Scan for the cell matching the given text and deliver its (X, Y) coordinate at center. 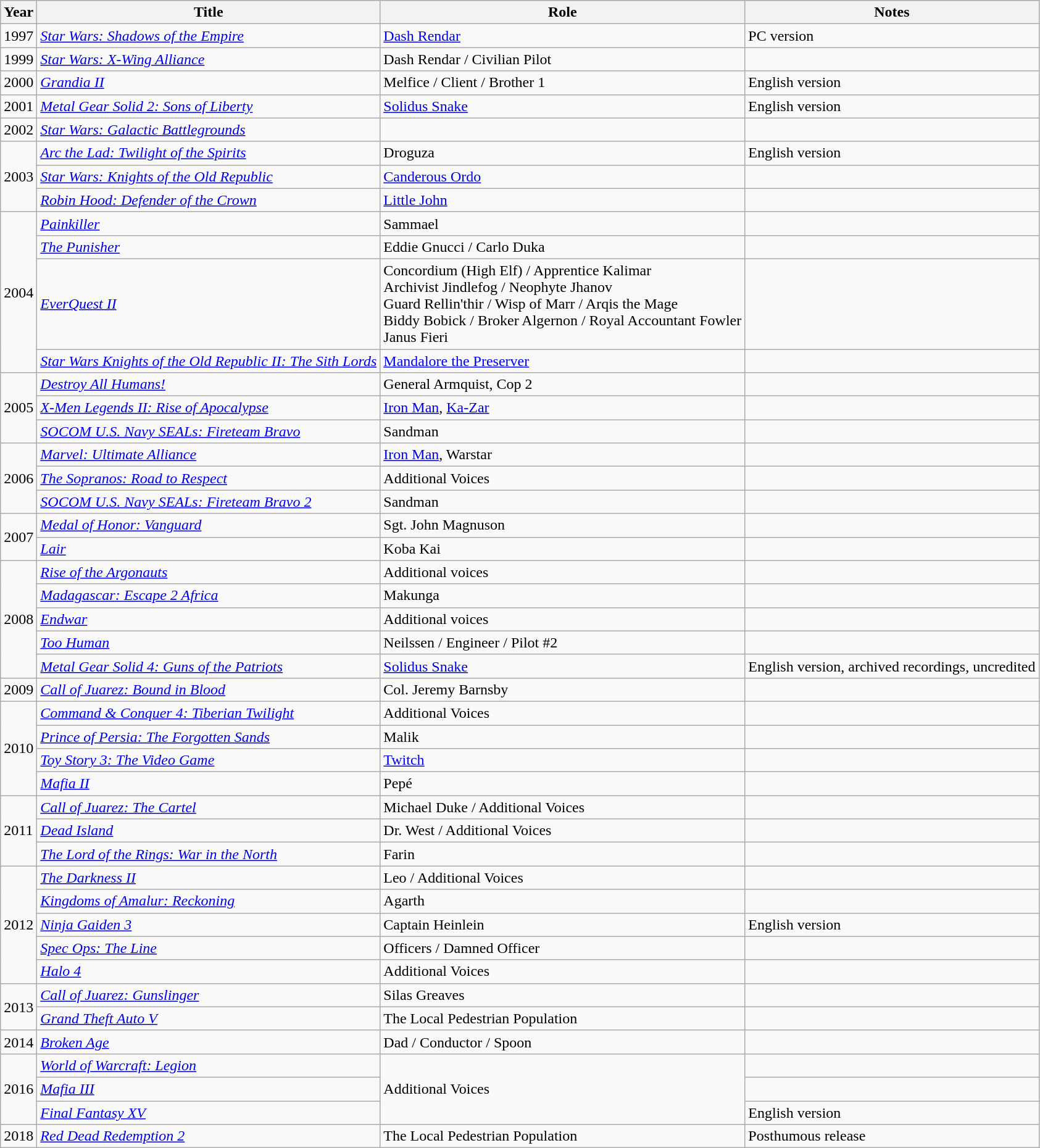
Twitch (563, 760)
The Punisher (209, 247)
2011 (19, 831)
1997 (19, 36)
Call of Juarez: Bound in Blood (209, 689)
Star Wars: Shadows of the Empire (209, 36)
Dead Island (209, 831)
Rise of the Argonauts (209, 572)
2007 (19, 537)
1999 (19, 59)
Marvel: Ultimate Alliance (209, 455)
Captain Heinlein (563, 925)
SOCOM U.S. Navy SEALs: Fireteam Bravo 2 (209, 502)
Title (209, 12)
Halo 4 (209, 971)
Star Wars: Knights of the Old Republic (209, 177)
2012 (19, 925)
Dad / Conductor / Spoon (563, 1042)
Year (19, 12)
Col. Jeremy Barnsby (563, 689)
Red Dead Redemption 2 (209, 1136)
Command & Conquer 4: Tiberian Twilight (209, 713)
Mandalore the Preserver (563, 361)
2018 (19, 1136)
Star Wars: Galactic Battlegrounds (209, 130)
Ninja Gaiden 3 (209, 925)
Star Wars: X-Wing Alliance (209, 59)
Silas Greaves (563, 995)
Droguza (563, 153)
The Lord of the Rings: War in the North (209, 854)
Dr. West / Additional Voices (563, 831)
PC version (892, 36)
2006 (19, 478)
Little John (563, 200)
2013 (19, 1007)
Call of Juarez: Gunslinger (209, 995)
Michael Duke / Additional Voices (563, 807)
Destroy All Humans! (209, 385)
Role (563, 12)
Robin Hood: Defender of the Crown (209, 200)
Leo / Additional Voices (563, 878)
English version, archived recordings, uncredited (892, 666)
Prince of Persia: The Forgotten Sands (209, 736)
2009 (19, 689)
Officers / Damned Officer (563, 948)
2003 (19, 177)
Final Fantasy XV (209, 1113)
The Sopranos: Road to Respect (209, 478)
Broken Age (209, 1042)
Endwar (209, 619)
Painkiller (209, 223)
Canderous Ordo (563, 177)
Agarth (563, 901)
Metal Gear Solid 4: Guns of the Patriots (209, 666)
Mafia II (209, 784)
X-Men Legends II: Rise of Apocalypse (209, 408)
Sgt. John Magnuson (563, 525)
EverQuest II (209, 304)
Arc the Lad: Twilight of the Spirits (209, 153)
Melfice / Client / Brother 1 (563, 83)
Koba Kai (563, 549)
World of Warcraft: Legion (209, 1065)
Grand Theft Auto V (209, 1018)
Metal Gear Solid 2: Sons of Liberty (209, 106)
Iron Man, Warstar (563, 455)
Grandia II (209, 83)
Dash Rendar (563, 36)
Too Human (209, 643)
Malik (563, 736)
Spec Ops: The Line (209, 948)
Medal of Honor: Vanguard (209, 525)
Iron Man, Ka-Zar (563, 408)
2005 (19, 408)
Dash Rendar / Civilian Pilot (563, 59)
Posthumous release (892, 1136)
Farin (563, 854)
Neilssen / Engineer / Pilot #2 (563, 643)
Toy Story 3: The Video Game (209, 760)
Kingdoms of Amalur: Reckoning (209, 901)
Lair (209, 549)
2004 (19, 292)
Madagascar: Escape 2 Africa (209, 596)
Notes (892, 12)
2008 (19, 619)
The Darkness II (209, 878)
Star Wars Knights of the Old Republic II: The Sith Lords (209, 361)
2016 (19, 1089)
2001 (19, 106)
2000 (19, 83)
Call of Juarez: The Cartel (209, 807)
SOCOM U.S. Navy SEALs: Fireteam Bravo (209, 431)
General Armquist, Cop 2 (563, 385)
2010 (19, 748)
Pepé (563, 784)
Eddie Gnucci / Carlo Duka (563, 247)
2014 (19, 1042)
Makunga (563, 596)
Mafia III (209, 1089)
Sammael (563, 223)
2002 (19, 130)
